Provide the [x, y] coordinate of the cell's center where the given text is located.  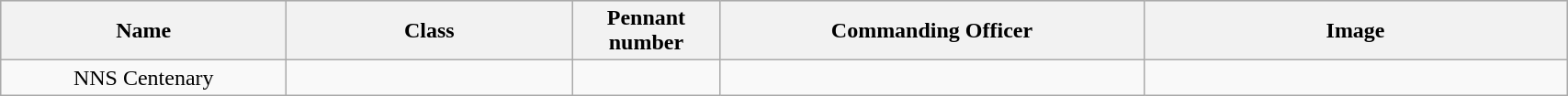
Image [1356, 31]
NNS Centenary [143, 78]
Name [143, 31]
Pennant number [647, 31]
Class [430, 31]
Commanding Officer [931, 31]
